Capture the cell that displays the provided text and extract its (X, Y) central coordinate. 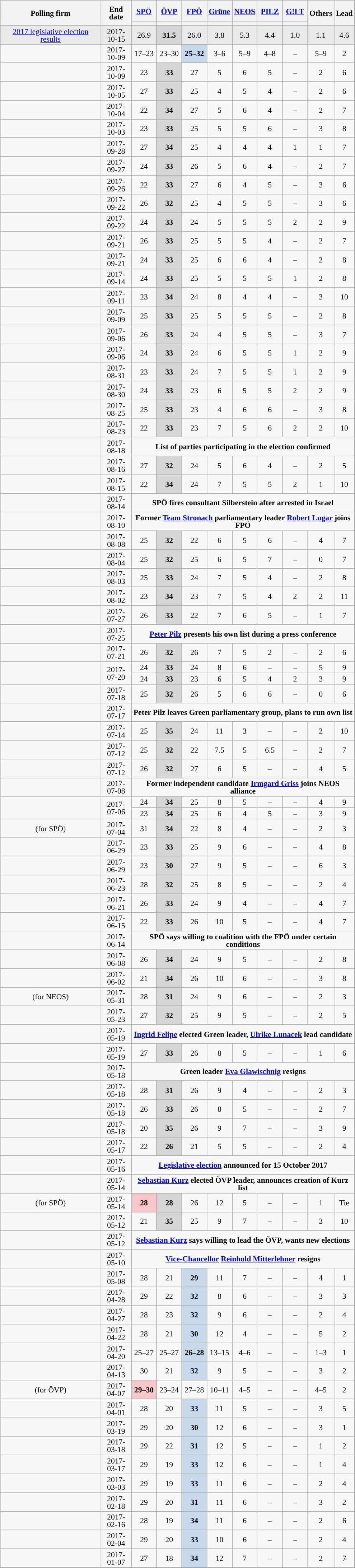
23–24 (169, 1390)
2017-07-06 (116, 808)
2017-09-09 (116, 316)
(for ÖVP) (51, 1390)
Legislative election announced for 15 October 2017 (243, 1165)
2017-03-19 (116, 1427)
3–6 (219, 53)
2017-06-14 (116, 941)
2017-04-20 (116, 1352)
2017-08-30 (116, 391)
2017-06-08 (116, 959)
2017-08-23 (116, 428)
18 (169, 1558)
1.1 (321, 35)
Former independent candidate Irmgard Griss joins NEOS alliance (243, 787)
10–11 (219, 1390)
2017-10-04 (116, 110)
SPÖ says willing to coalition with the FPÖ under certain conditions (243, 941)
2017-05-17 (116, 1146)
(for NEOS) (51, 997)
2017-10-15 (116, 35)
5.3 (244, 35)
Polling firm (51, 13)
2017-05-31 (116, 997)
Former Team Stronach parliamentary leader Robert Lugar joins FPÖ (243, 522)
2017 legislative election results (51, 35)
2017-07-21 (116, 652)
Others (321, 13)
2017-08-03 (116, 578)
2017-02-16 (116, 1521)
2017-04-01 (116, 1409)
2017-05-10 (116, 1259)
2017-08-04 (116, 559)
2017-07-27 (116, 615)
2017-09-11 (116, 297)
FPÖ (194, 11)
2017-08-15 (116, 484)
NEOS (244, 11)
2017-06-21 (116, 903)
Sebastian Kurz says willing to lead the ÖVP, wants new elections (243, 1240)
Sebastian Kurz elected ÖVP leader, announces creation of Kurz list (243, 1184)
26.9 (144, 35)
2017-04-13 (116, 1371)
SPÖ fires consultant Silberstein after arrested in Israel (243, 503)
2017-10-03 (116, 129)
2017-08-08 (116, 540)
2017-07-20 (116, 673)
Green leader Eva Glawischnig resigns (243, 1071)
2017-04-27 (116, 1315)
2017-08-02 (116, 596)
ÖVP (169, 11)
2017-05-08 (116, 1278)
26–28 (194, 1352)
2017-07-08 (116, 787)
2017-07-18 (116, 694)
Tie (345, 1202)
4.6 (345, 35)
2017-05-23 (116, 1015)
End date (116, 13)
PILZ (270, 11)
Vice-Chancellor Reinhold Mitterlehner resigns (243, 1259)
1–3 (321, 1352)
2017-07-04 (116, 828)
1.0 (295, 35)
25–32 (194, 53)
Lead (345, 13)
26.0 (194, 35)
Peter Pilz leaves Green parliamentary group, plans to run own list (243, 712)
List of parties participating in the election confirmed (243, 447)
3.8 (219, 35)
Ingrid Felipe elected Green leader, Ulrike Lunacek lead candidate (243, 1034)
2017-09-27 (116, 166)
2017-08-14 (116, 503)
2017-05-16 (116, 1165)
2017-10-05 (116, 91)
27–28 (194, 1390)
4.4 (270, 35)
23–30 (169, 53)
2017-03-03 (116, 1483)
2017-01-07 (116, 1558)
2017-03-18 (116, 1446)
2017-08-25 (116, 409)
2017-08-10 (116, 522)
SPÖ (144, 11)
29–30 (144, 1390)
2017-04-28 (116, 1296)
G!LT (295, 11)
17–23 (144, 53)
2017-08-16 (116, 465)
13–15 (219, 1352)
4–6 (244, 1352)
2017-06-15 (116, 922)
2017-07-14 (116, 731)
2017-09-14 (116, 278)
2017-09-28 (116, 147)
2017-03-17 (116, 1465)
Peter Pilz presents his own list during a press conference (243, 634)
2017-08-18 (116, 447)
2017-06-02 (116, 978)
2017-06-23 (116, 884)
2017-02-04 (116, 1540)
31.5 (169, 35)
2017-02-18 (116, 1502)
Grüne (219, 11)
4–8 (270, 53)
2017-08-31 (116, 372)
2017-04-22 (116, 1334)
2017-09-26 (116, 185)
2017-07-17 (116, 712)
7.5 (219, 750)
2017-04-07 (116, 1390)
6.5 (270, 750)
2017-07-25 (116, 634)
